Detect which cell encompasses the target text, then output its [x, y] center coordinate. 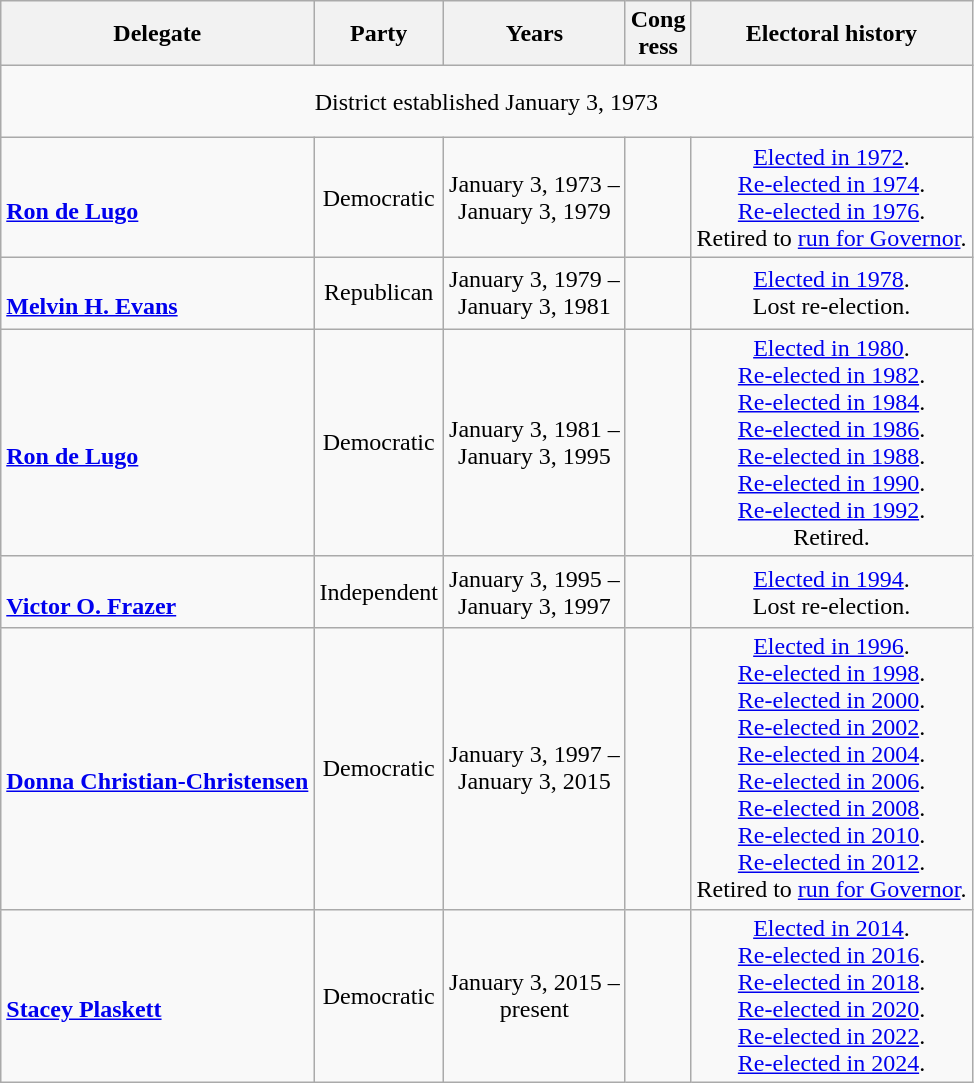
Victor O. Frazer [158, 592]
January 3, 1995 –January 3, 1997 [535, 592]
Years [535, 34]
Elected in 1972.Re-elected in 1974.Re-elected in 1976.Retired to run for Governor. [832, 198]
January 3, 1981 –January 3, 1995 [535, 442]
Independent [379, 592]
Elected in 1994.Lost re-election. [832, 592]
Elected in 1980.Re-elected in 1982.Re-elected in 1984.Re-elected in 1986.Re-elected in 1988.Re-elected in 1990.Re-elected in 1992.Retired. [832, 442]
Congress [658, 34]
Donna Christian-Christensen [158, 768]
Republican [379, 293]
January 3, 1997 –January 3, 2015 [535, 768]
January 3, 2015 –present [535, 996]
Electoral history [832, 34]
Delegate [158, 34]
Stacey Plaskett [158, 996]
District established January 3, 1973 [486, 102]
Party [379, 34]
Elected in 2014.Re-elected in 2016.Re-elected in 2018.Re-elected in 2020.Re-elected in 2022.Re-elected in 2024. [832, 996]
January 3, 1979 –January 3, 1981 [535, 293]
January 3, 1973 –January 3, 1979 [535, 198]
Melvin H. Evans [158, 293]
Elected in 1978.Lost re-election. [832, 293]
